Determine the [X, Y] coordinate at the center of the cell enclosing the given text.  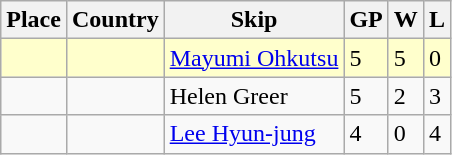
GP [366, 20]
Skip [254, 20]
3 [436, 96]
W [406, 20]
Helen Greer [254, 96]
Lee Hyun-jung [254, 134]
Country [115, 20]
2 [406, 96]
Place [34, 20]
Mayumi Ohkutsu [254, 58]
L [436, 20]
